Find where the given text appears and provide that cell's center as (x, y) coordinate. 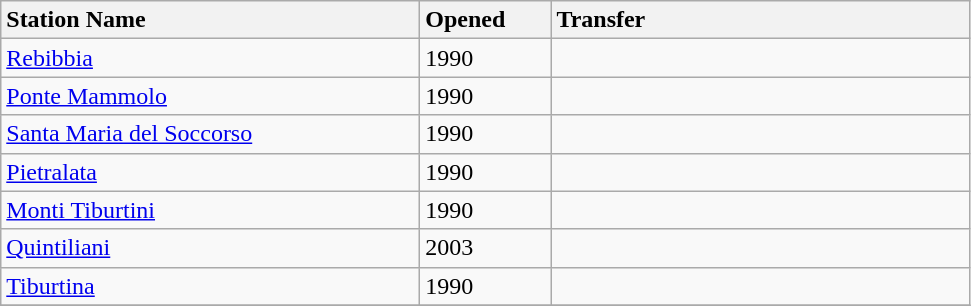
Station Name (210, 20)
Ponte Mammolo (210, 96)
Monti Tiburtini (210, 210)
2003 (486, 248)
Santa Maria del Soccorso (210, 134)
Pietralata (210, 172)
Opened (486, 20)
Rebibbia (210, 58)
Quintiliani (210, 248)
Tiburtina (210, 286)
Transfer (760, 20)
